Provide the (x, y) coordinate of the cell's center where the given text is located.  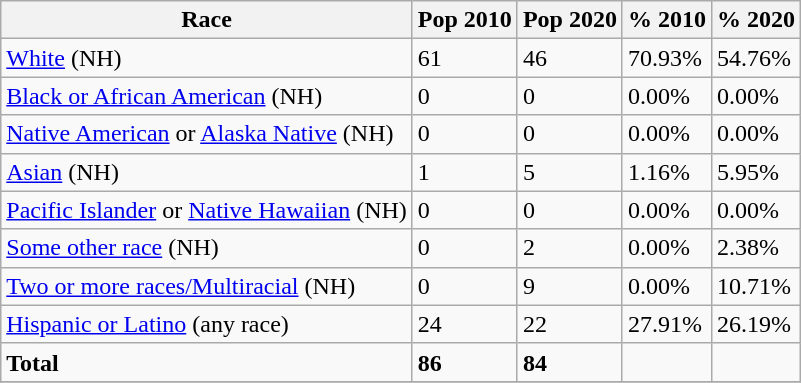
1.16% (666, 172)
5.95% (756, 172)
9 (570, 286)
10.71% (756, 286)
2 (570, 248)
Pacific Islander or Native Hawaiian (NH) (207, 210)
2.38% (756, 248)
84 (570, 362)
46 (570, 58)
Black or African American (NH) (207, 96)
% 2010 (666, 20)
26.19% (756, 324)
54.76% (756, 58)
Hispanic or Latino (any race) (207, 324)
86 (464, 362)
White (NH) (207, 58)
Pop 2020 (570, 20)
% 2020 (756, 20)
27.91% (666, 324)
5 (570, 172)
1 (464, 172)
Native American or Alaska Native (NH) (207, 134)
Two or more races/Multiracial (NH) (207, 286)
Asian (NH) (207, 172)
22 (570, 324)
Race (207, 20)
Some other race (NH) (207, 248)
70.93% (666, 58)
Pop 2010 (464, 20)
Total (207, 362)
61 (464, 58)
24 (464, 324)
